Extract the [X, Y] coordinate from the center of the cell holding the provided text.  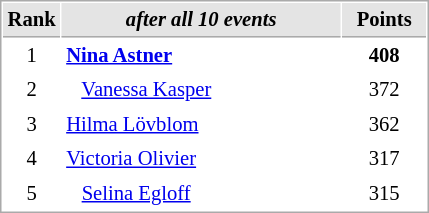
Selina Egloff [202, 194]
Victoria Olivier [202, 158]
2 [32, 90]
4 [32, 158]
Vanessa Kasper [202, 90]
315 [384, 194]
Nina Astner [202, 56]
372 [384, 90]
after all 10 events [202, 20]
317 [384, 158]
3 [32, 124]
Rank [32, 20]
Hilma Lövblom [202, 124]
362 [384, 124]
5 [32, 194]
408 [384, 56]
Points [384, 20]
1 [32, 56]
